Detect which cell encompasses the target text, then output its (x, y) center coordinate. 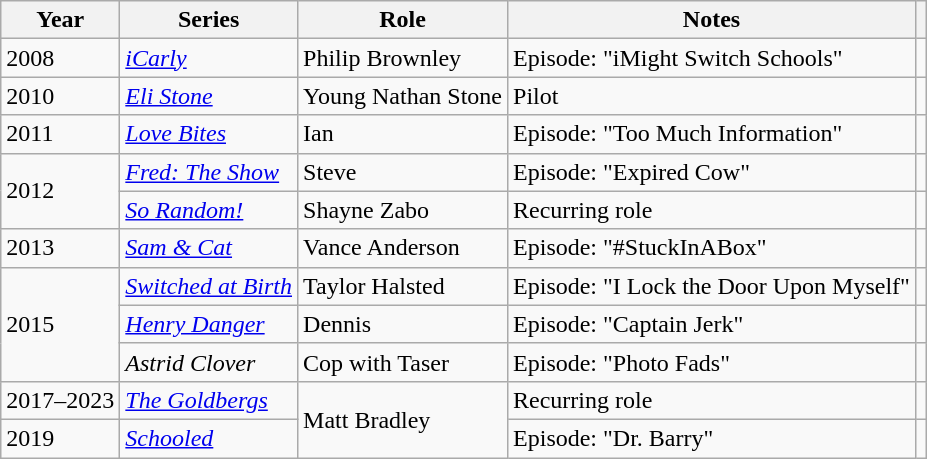
The Goldbergs (209, 400)
2011 (60, 134)
2015 (60, 324)
Matt Bradley (403, 419)
2013 (60, 248)
Fred: The Show (209, 172)
iCarly (209, 58)
Episode: "iMight Switch Schools" (712, 58)
Vance Anderson (403, 248)
Taylor Halsted (403, 286)
Henry Danger (209, 324)
2019 (60, 438)
Schooled (209, 438)
2012 (60, 191)
Episode: "Expired Cow" (712, 172)
Episode: "Dr. Barry" (712, 438)
Ian (403, 134)
Love Bites (209, 134)
Series (209, 20)
Episode: "#StuckInABox" (712, 248)
Switched at Birth (209, 286)
Role (403, 20)
Eli Stone (209, 96)
Astrid Clover (209, 362)
Episode: "Captain Jerk" (712, 324)
Episode: "Photo Fads" (712, 362)
Dennis (403, 324)
Pilot (712, 96)
Steve (403, 172)
Year (60, 20)
Philip Brownley (403, 58)
2010 (60, 96)
Episode: "Too Much Information" (712, 134)
Shayne Zabo (403, 210)
Notes (712, 20)
Cop with Taser (403, 362)
2008 (60, 58)
So Random! (209, 210)
Sam & Cat (209, 248)
Episode: "I Lock the Door Upon Myself" (712, 286)
2017–2023 (60, 400)
Young Nathan Stone (403, 96)
